Extract the (x, y) coordinate from the center of the cell holding the provided text.  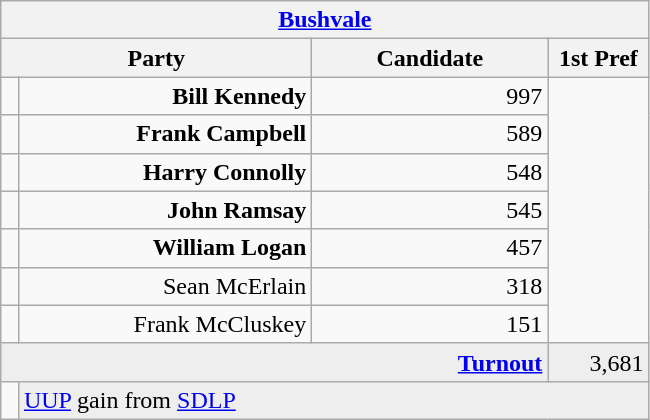
Bushvale (325, 20)
589 (430, 134)
Candidate (430, 58)
UUP gain from SDLP (334, 400)
545 (430, 210)
Party (156, 58)
548 (430, 172)
3,681 (598, 362)
Frank McCluskey (164, 324)
997 (430, 96)
Frank Campbell (164, 134)
Sean McErlain (164, 286)
Bill Kennedy (164, 96)
Harry Connolly (164, 172)
1st Pref (598, 58)
John Ramsay (164, 210)
151 (430, 324)
457 (430, 248)
William Logan (164, 248)
318 (430, 286)
Turnout (274, 362)
